Pinpoint the cell where the given text exists, returning its (X, Y) midpoint coordinate. 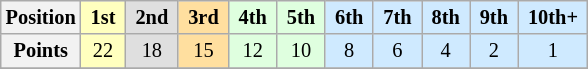
15 (203, 51)
8th (446, 17)
4 (446, 51)
10th+ (553, 17)
7th (397, 17)
3rd (203, 17)
Position (41, 17)
Points (41, 51)
5th (301, 17)
6 (397, 51)
4th (253, 17)
18 (152, 51)
12 (253, 51)
10 (301, 51)
6th (349, 17)
1 (553, 51)
1st (104, 17)
2 (494, 51)
9th (494, 17)
2nd (152, 17)
22 (104, 51)
8 (349, 51)
